Capture the cell that displays the provided text and extract its (x, y) central coordinate. 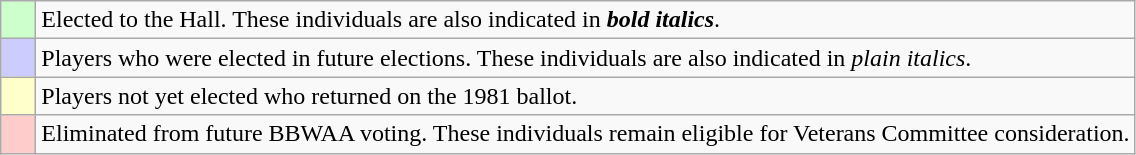
Eliminated from future BBWAA voting. These individuals remain eligible for Veterans Committee consideration. (586, 134)
Players who were elected in future elections. These individuals are also indicated in plain italics. (586, 58)
Players not yet elected who returned on the 1981 ballot. (586, 96)
Elected to the Hall. These individuals are also indicated in bold italics. (586, 20)
